Find where the given text appears and provide that cell's center as (X, Y) coordinate. 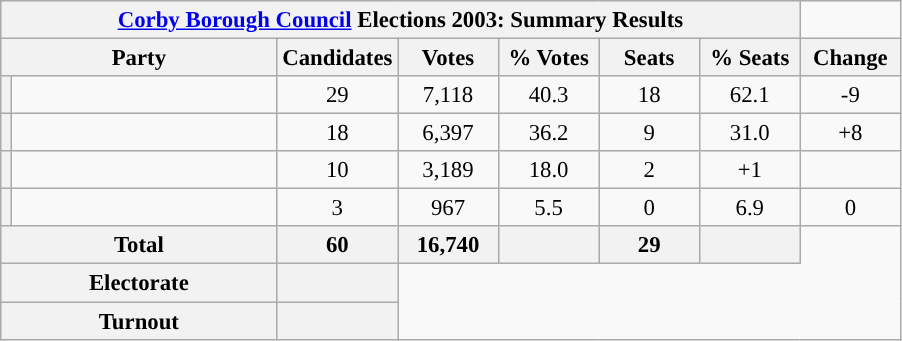
62.1 (750, 95)
16,740 (448, 245)
Votes (448, 58)
6.9 (750, 208)
5.5 (548, 208)
3,189 (448, 170)
Party (139, 58)
+8 (850, 133)
3 (338, 208)
2 (650, 170)
18.0 (548, 170)
9 (650, 133)
-9 (850, 95)
Electorate (139, 283)
Change (850, 58)
Candidates (338, 58)
Seats (650, 58)
Turnout (139, 321)
31.0 (750, 133)
10 (338, 170)
40.3 (548, 95)
60 (338, 245)
% Votes (548, 58)
967 (448, 208)
Total (139, 245)
7,118 (448, 95)
Corby Borough Council Elections 2003: Summary Results (400, 20)
% Seats (750, 58)
6,397 (448, 133)
36.2 (548, 133)
+1 (750, 170)
